Pinpoint the cell where the given text exists, returning its [x, y] midpoint coordinate. 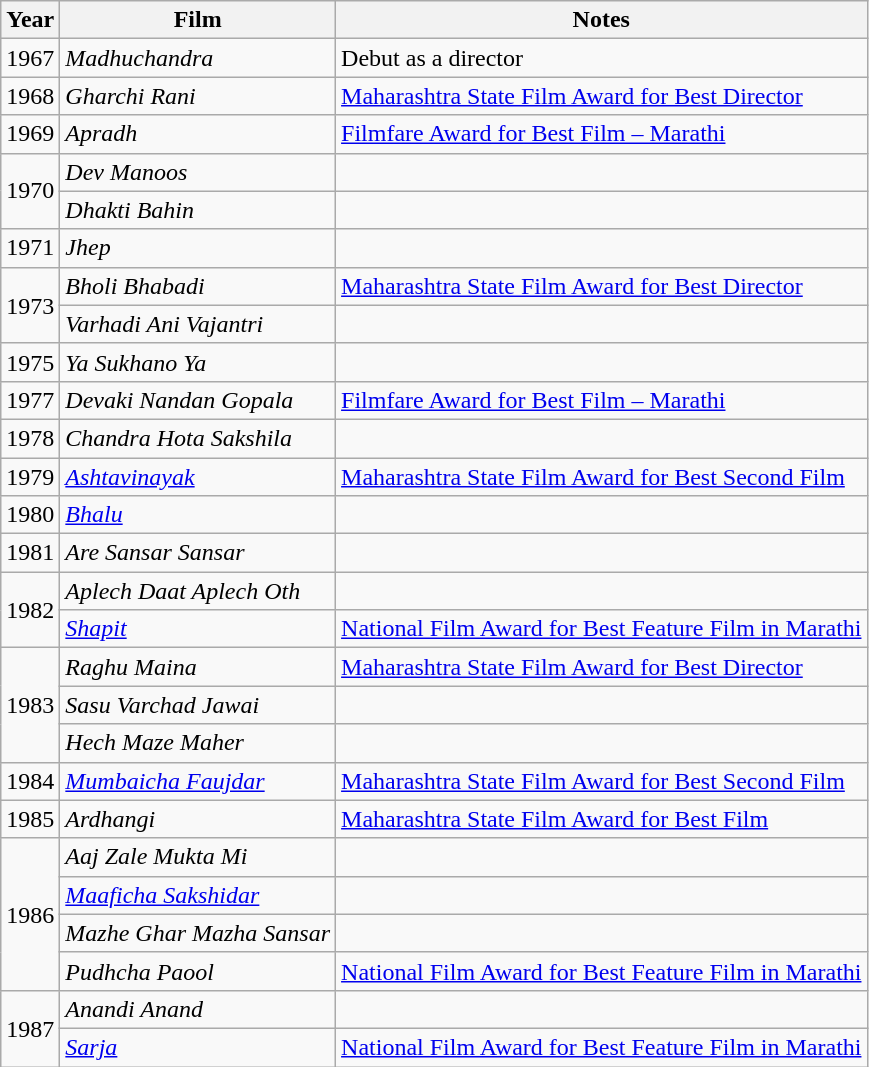
1983 [30, 705]
Sasu Varchad Jawai [198, 705]
1984 [30, 781]
Anandi Anand [198, 1009]
Dev Manoos [198, 172]
Ardhangi [198, 819]
Maharashtra State Film Award for Best Film [602, 819]
Year [30, 20]
Shapit [198, 629]
1985 [30, 819]
1978 [30, 438]
1980 [30, 515]
Chandra Hota Sakshila [198, 438]
Raghu Maina [198, 667]
Ashtavinayak [198, 477]
1982 [30, 610]
1986 [30, 914]
Hech Maze Maher [198, 743]
Madhuchandra [198, 58]
1968 [30, 96]
Aplech Daat Aplech Oth [198, 591]
1987 [30, 1028]
Mumbaicha Faujdar [198, 781]
Sarja [198, 1047]
Pudhcha Paool [198, 971]
1969 [30, 134]
Varhadi Ani Vajantri [198, 324]
1967 [30, 58]
Dhakti Bahin [198, 210]
Are Sansar Sansar [198, 553]
1975 [30, 362]
Debut as a director [602, 58]
Apradh [198, 134]
Bholi Bhabadi [198, 286]
Devaki Nandan Gopala [198, 400]
Bhalu [198, 515]
Aaj Zale Mukta Mi [198, 857]
Ya Sukhano Ya [198, 362]
Gharchi Rani [198, 96]
1970 [30, 191]
Film [198, 20]
Maaficha Sakshidar [198, 895]
Jhep [198, 248]
Notes [602, 20]
1971 [30, 248]
1979 [30, 477]
1977 [30, 400]
1981 [30, 553]
Mazhe Ghar Mazha Sansar [198, 933]
1973 [30, 305]
